Return [x, y] of the center of cell containing provided text 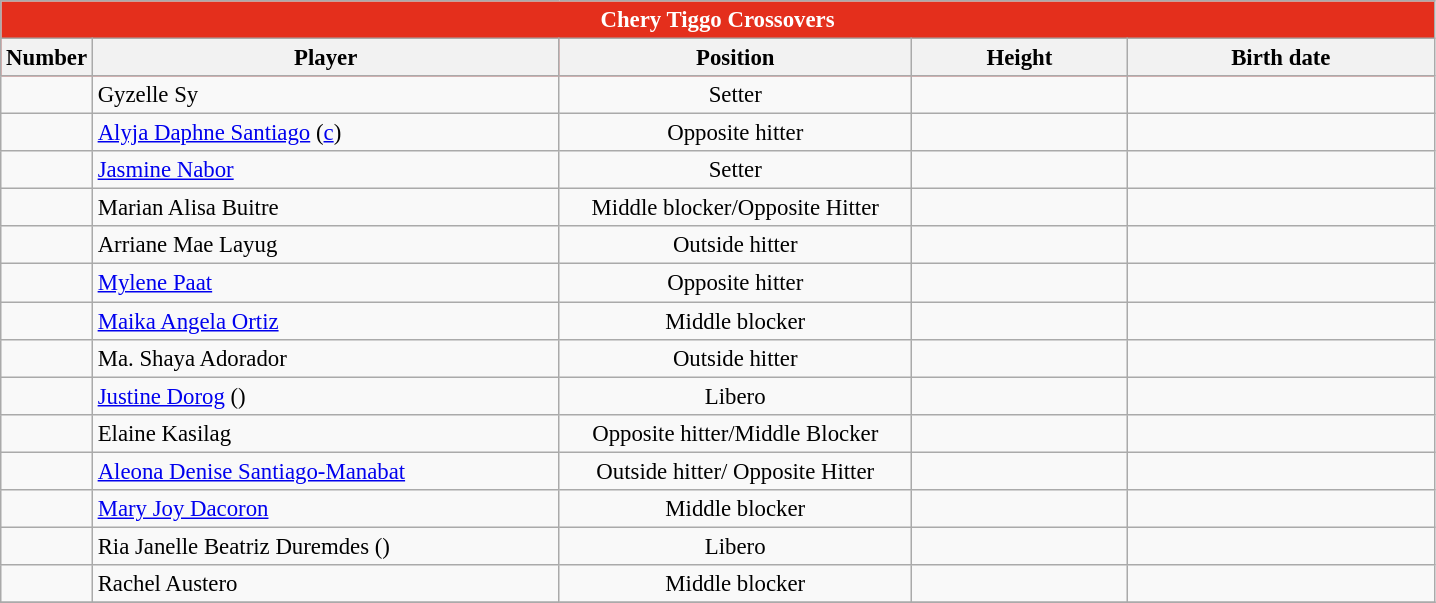
Elaine Kasilag [326, 433]
Mary Joy Dacoron [326, 509]
Jasmine Nabor [326, 170]
Rachel Austero [326, 584]
Outside hitter/ Opposite Hitter [736, 471]
Height [1020, 58]
Ma. Shaya Adorador [326, 358]
Arriane Mae Layug [326, 245]
Gyzelle Sy [326, 95]
Player [326, 58]
Justine Dorog () [326, 396]
Maika Angela Ortiz [326, 321]
Middle blocker/Opposite Hitter [736, 208]
Mylene Paat [326, 283]
Opposite hitter/Middle Blocker [736, 433]
Position [736, 58]
Alyja Daphne Santiago (c) [326, 133]
Chery Tiggo Crossovers [718, 20]
Number [47, 58]
Aleona Denise Santiago-Manabat [326, 471]
Ria Janelle Beatriz Duremdes () [326, 546]
Marian Alisa Buitre [326, 208]
Birth date [1280, 58]
